Search for the cell housing the specified text and yield its (X, Y) center coordinate. 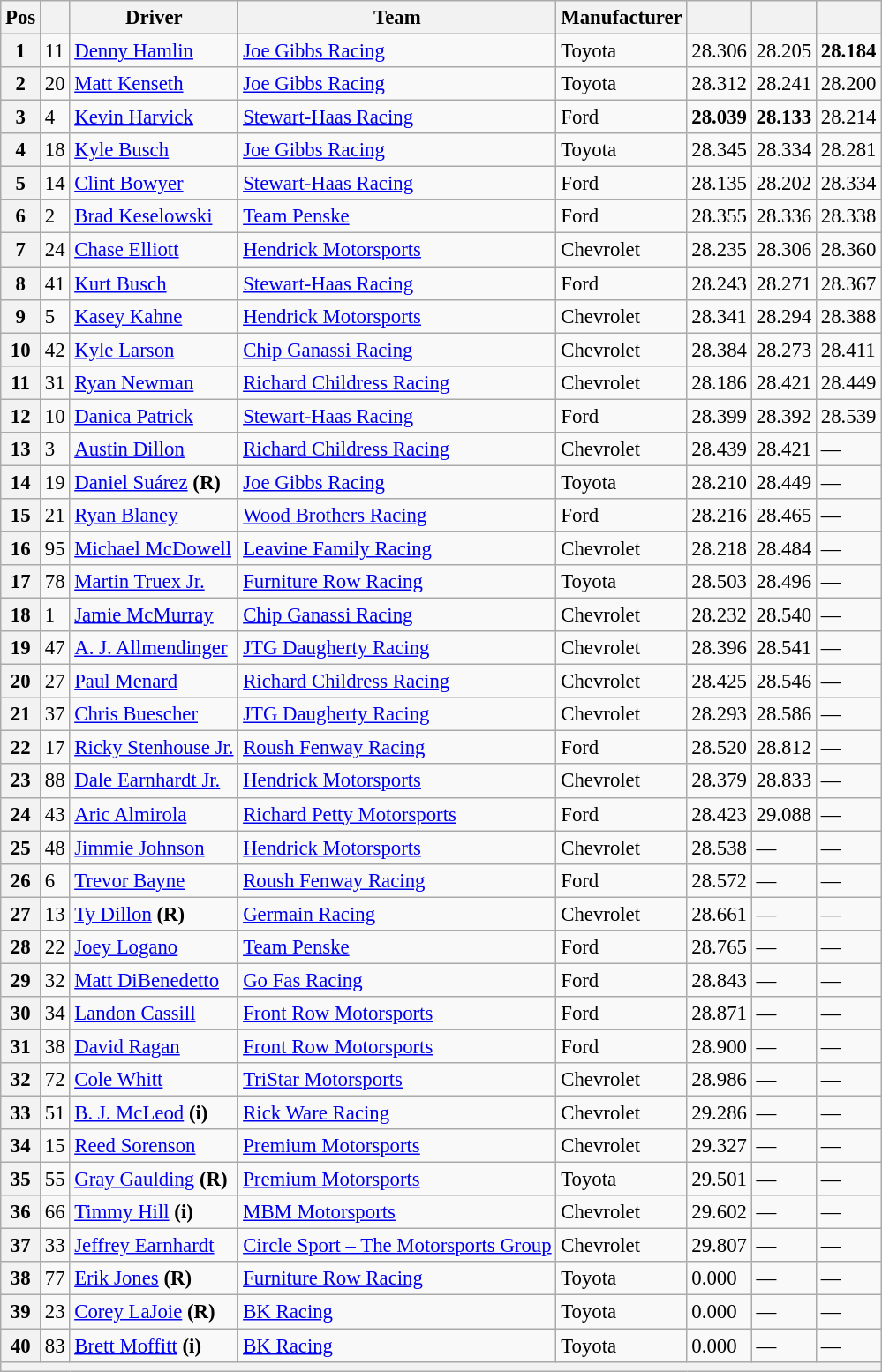
Jamie McMurray (154, 615)
Chris Buescher (154, 714)
28.423 (719, 814)
28.399 (719, 416)
28.341 (719, 316)
28.384 (719, 350)
Brad Keselowski (154, 216)
Leavine Family Racing (397, 548)
28.812 (784, 748)
Driver (154, 18)
Go Fas Racing (397, 980)
29.807 (719, 1246)
28.396 (719, 648)
28.345 (719, 150)
Jimmie Johnson (154, 848)
29.327 (719, 1146)
55 (55, 1180)
28.379 (719, 781)
35 (21, 1180)
7 (21, 250)
Chase Elliott (154, 250)
43 (55, 814)
26 (21, 880)
28.425 (719, 682)
Corey LaJoie (R) (154, 1312)
Kevin Harvick (154, 117)
Kurt Busch (154, 283)
28.294 (784, 316)
28.135 (719, 184)
28.538 (719, 848)
A. J. Allmendinger (154, 648)
Pos (21, 18)
28.133 (784, 117)
28.367 (849, 283)
Gray Gaulding (R) (154, 1180)
28.271 (784, 283)
41 (55, 283)
Circle Sport – The Motorsports Group (397, 1246)
28.273 (784, 350)
28.336 (784, 216)
28.540 (784, 615)
MBM Motorsports (397, 1212)
Team (397, 18)
28.833 (784, 781)
51 (55, 1113)
Timmy Hill (i) (154, 1212)
28.039 (719, 117)
Matt Kenseth (154, 84)
Wood Brothers Racing (397, 516)
28.539 (849, 416)
77 (55, 1279)
B. J. McLeod (i) (154, 1113)
28.843 (719, 980)
TriStar Motorsports (397, 1080)
42 (55, 350)
Denny Hamlin (154, 51)
28.661 (719, 914)
28.338 (849, 216)
47 (55, 648)
Kyle Busch (154, 150)
12 (21, 416)
28.496 (784, 582)
36 (21, 1212)
29.286 (719, 1113)
28.184 (849, 51)
Martin Truex Jr. (154, 582)
28.765 (719, 947)
39 (21, 1312)
83 (55, 1346)
Aric Almirola (154, 814)
9 (21, 316)
28.484 (784, 548)
28.586 (784, 714)
28.355 (719, 216)
28.281 (849, 150)
Daniel Suárez (R) (154, 482)
78 (55, 582)
Joey Logano (154, 947)
28.360 (849, 250)
Erik Jones (R) (154, 1279)
28.388 (849, 316)
28.293 (719, 714)
29.501 (719, 1180)
29.602 (719, 1212)
28 (21, 947)
28.572 (719, 880)
Kasey Kahne (154, 316)
Dale Earnhardt Jr. (154, 781)
29.088 (784, 814)
Ryan Blaney (154, 516)
28.986 (719, 1080)
Kyle Larson (154, 350)
28.439 (719, 449)
Manufacturer (622, 18)
28.218 (719, 548)
48 (55, 848)
Austin Dillon (154, 449)
28.871 (719, 1014)
28.200 (849, 84)
66 (55, 1212)
28.900 (719, 1046)
28.202 (784, 184)
Brett Moffitt (i) (154, 1346)
88 (55, 781)
28.232 (719, 615)
Michael McDowell (154, 548)
40 (21, 1346)
Germain Racing (397, 914)
28.465 (784, 516)
28.312 (719, 84)
Cole Whitt (154, 1080)
28.216 (719, 516)
28.241 (784, 84)
Trevor Bayne (154, 880)
95 (55, 548)
72 (55, 1080)
Paul Menard (154, 682)
28.503 (719, 582)
28.214 (849, 117)
8 (21, 283)
28.411 (849, 350)
16 (21, 548)
30 (21, 1014)
David Ragan (154, 1046)
28.205 (784, 51)
28.235 (719, 250)
Jeffrey Earnhardt (154, 1246)
28.243 (719, 283)
28.520 (719, 748)
Danica Patrick (154, 416)
Reed Sorenson (154, 1146)
25 (21, 848)
28.210 (719, 482)
28.392 (784, 416)
28.541 (784, 648)
Matt DiBenedetto (154, 980)
Landon Cassill (154, 1014)
28.186 (719, 382)
Richard Petty Motorsports (397, 814)
Ty Dillon (R) (154, 914)
Rick Ware Racing (397, 1113)
Ricky Stenhouse Jr. (154, 748)
Ryan Newman (154, 382)
Clint Bowyer (154, 184)
29 (21, 980)
28.546 (784, 682)
